Search for the cell housing the specified text and yield its [X, Y] center coordinate. 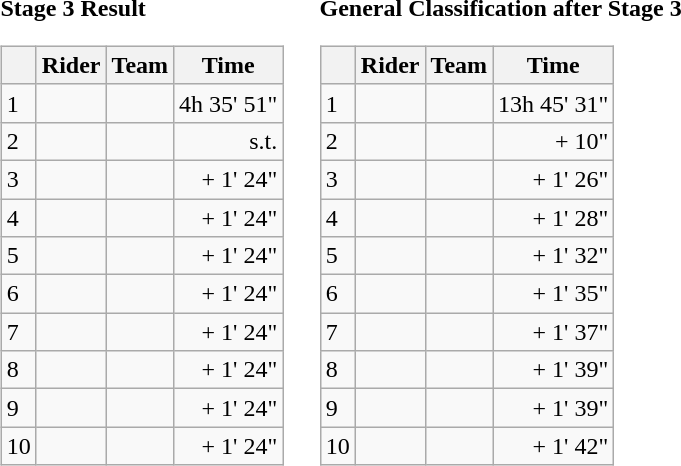
+ 10" [554, 141]
s.t. [228, 141]
+ 1' 32" [554, 256]
13h 45' 31" [554, 103]
+ 1' 26" [554, 179]
+ 1' 28" [554, 217]
+ 1' 37" [554, 332]
+ 1' 42" [554, 446]
+ 1' 35" [554, 294]
4h 35' 51" [228, 103]
